Identify which cell holds the provided text, then report its [x, y] central coordinate. 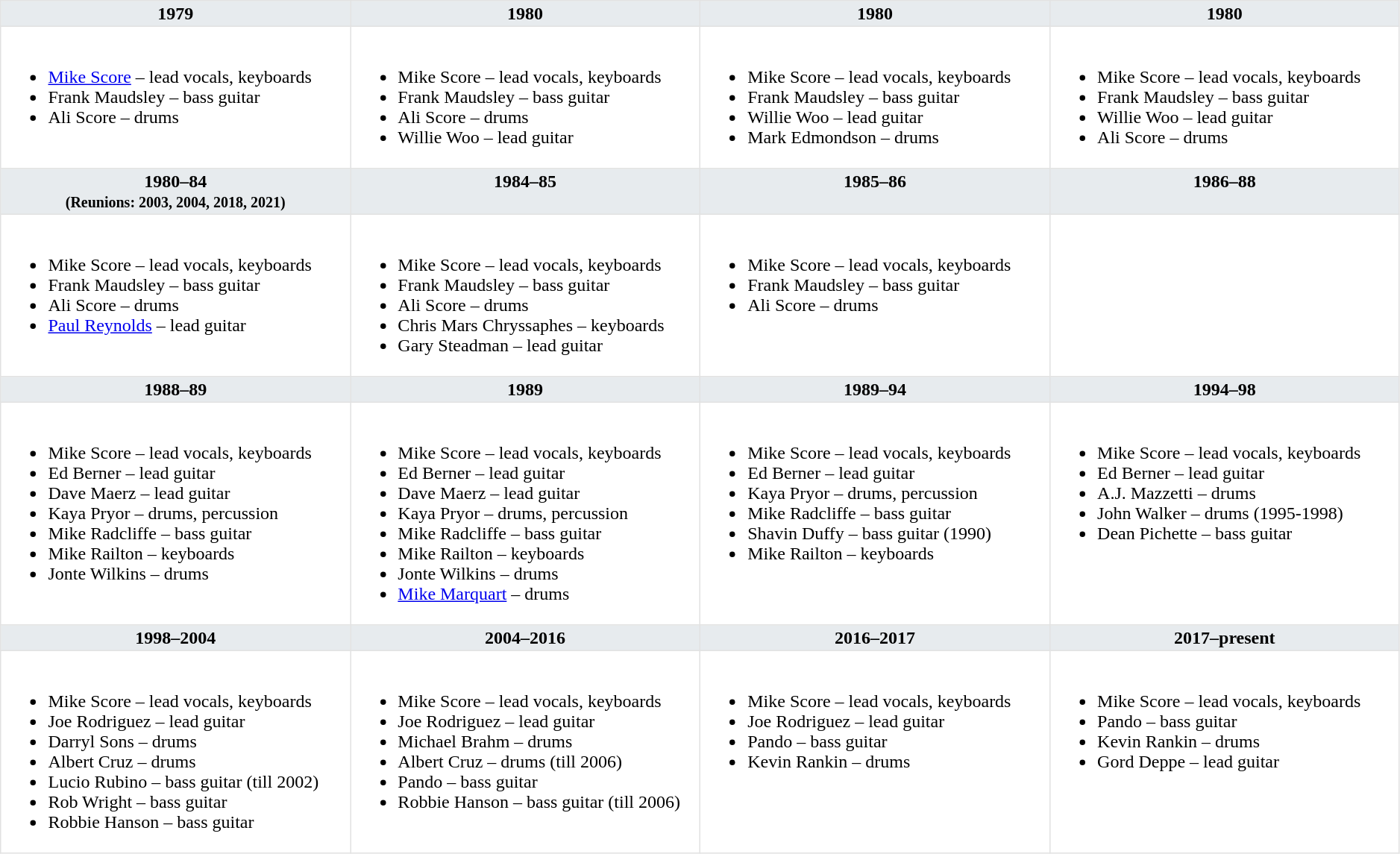
Mike Score – lead vocals, keyboardsPando – bass guitarKevin Rankin – drumsGord Deppe – lead guitar [1225, 752]
1980–84(Reunions: 2003, 2004, 2018, 2021) [176, 192]
2016–2017 [874, 638]
Mike Score – lead vocals, keyboardsJoe Rodriguez – lead guitarPando – bass guitarKevin Rankin – drums [874, 752]
2017–present [1225, 638]
1989–94 [874, 389]
Mike Score – lead vocals, keyboardsEd Berner – lead guitarA.J. Mazzetti – drumsJohn Walker – drums (1995-1998)Dean Pichette – bass guitar [1225, 513]
1984–85 [525, 192]
1979 [176, 13]
1985–86 [874, 192]
1988–89 [176, 389]
1986–88 [1225, 192]
Mike Score – lead vocals, keyboardsFrank Maudsley – bass guitarAli Score – drumsPaul Reynolds – lead guitar [176, 295]
Mike Score – lead vocals, keyboardsFrank Maudsley – bass guitarWillie Woo – lead guitarMark Edmondson – drums [874, 97]
Mike Score – lead vocals, keyboardsFrank Maudsley – bass guitarAli Score – drumsWillie Woo – lead guitar [525, 97]
1994–98 [1225, 389]
1989 [525, 389]
2004–2016 [525, 638]
Mike Score – lead vocals, keyboardsFrank Maudsley – bass guitarWillie Woo – lead guitarAli Score – drums [1225, 97]
Mike Score – lead vocals, keyboardsFrank Maudsley – bass guitarAli Score – drumsChris Mars Chryssaphes – keyboardsGary Steadman – lead guitar [525, 295]
1998–2004 [176, 638]
